Scan for the cell matching the given text and deliver its (X, Y) coordinate at center. 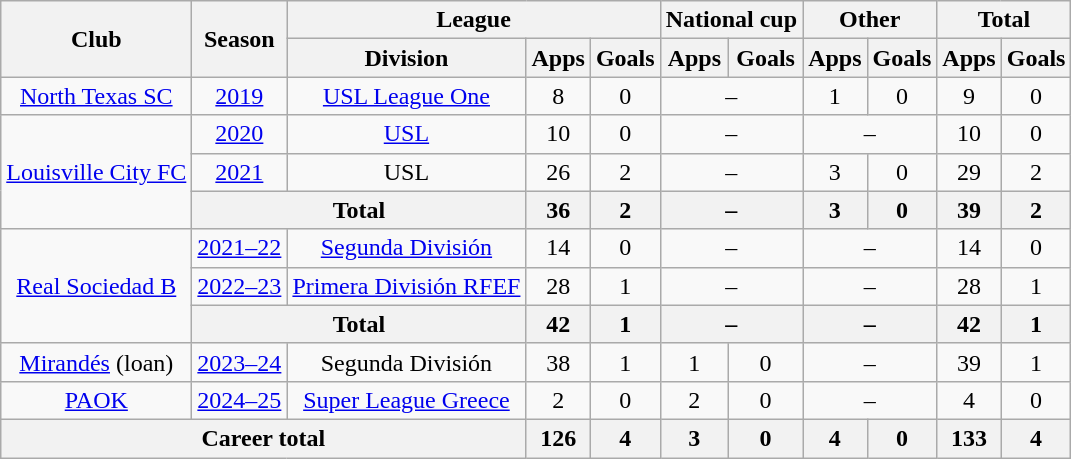
36 (558, 210)
2020 (240, 134)
Mirandés (loan) (96, 362)
Other (870, 20)
2024–25 (240, 400)
National cup (731, 20)
2022–23 (240, 286)
PAOK (96, 400)
North Texas SC (96, 96)
2021–22 (240, 248)
2019 (240, 96)
9 (969, 96)
38 (558, 362)
Louisville City FC (96, 172)
Real Sociedad B (96, 286)
Club (96, 39)
126 (558, 438)
USL League One (406, 96)
Division (406, 58)
8 (558, 96)
29 (969, 172)
Career total (264, 438)
Season (240, 39)
26 (558, 172)
Super League Greece (406, 400)
2023–24 (240, 362)
2021 (240, 172)
133 (969, 438)
Primera División RFEF (406, 286)
League (474, 20)
